Detect which cell encompasses the target text, then output its (X, Y) center coordinate. 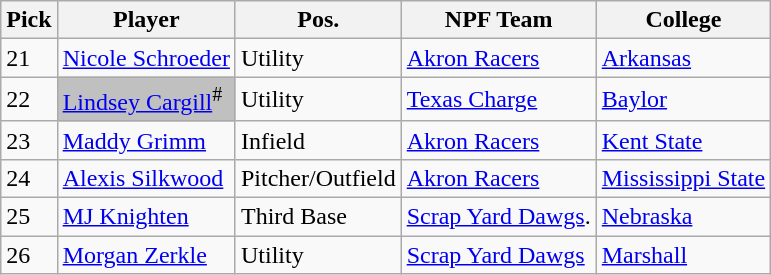
Pick (29, 20)
Baylor (683, 100)
Scrap Yard Dawgs. (498, 217)
21 (29, 58)
Alexis Silkwood (146, 178)
Marshall (683, 255)
Pitcher/Outfield (318, 178)
Scrap Yard Dawgs (498, 255)
Third Base (318, 217)
Pos. (318, 20)
Maddy Grimm (146, 140)
25 (29, 217)
Texas Charge (498, 100)
26 (29, 255)
24 (29, 178)
23 (29, 140)
Nebraska (683, 217)
Morgan Zerkle (146, 255)
Mississippi State (683, 178)
MJ Knighten (146, 217)
NPF Team (498, 20)
Nicole Schroeder (146, 58)
Infield (318, 140)
22 (29, 100)
Lindsey Cargill# (146, 100)
Kent State (683, 140)
Arkansas (683, 58)
College (683, 20)
Player (146, 20)
